From the cell containing the given text, extract its center point as (x, y) coordinate. 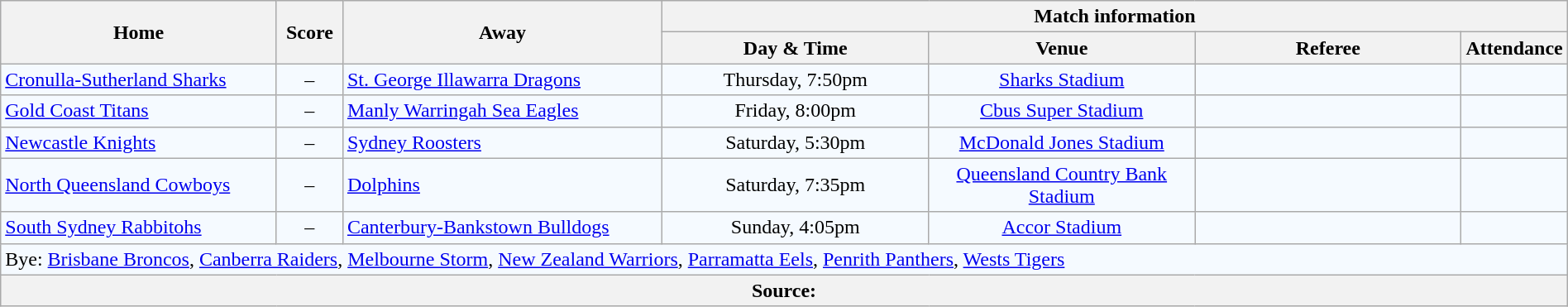
Saturday, 7:35pm (796, 185)
North Queensland Cowboys (139, 185)
South Sydney Rabbitohs (139, 228)
Sharks Stadium (1062, 79)
Sydney Roosters (502, 142)
Queensland Country Bank Stadium (1062, 185)
Sunday, 4:05pm (796, 228)
Attendance (1514, 48)
Accor Stadium (1062, 228)
Score (309, 32)
Away (502, 32)
Friday, 8:00pm (796, 111)
Day & Time (796, 48)
Manly Warringah Sea Eagles (502, 111)
McDonald Jones Stadium (1062, 142)
Referee (1328, 48)
Gold Coast Titans (139, 111)
Home (139, 32)
Dolphins (502, 185)
Cbus Super Stadium (1062, 111)
Cronulla-Sutherland Sharks (139, 79)
St. George Illawarra Dragons (502, 79)
Newcastle Knights (139, 142)
Source: (784, 290)
Venue (1062, 48)
Bye: Brisbane Broncos, Canberra Raiders, Melbourne Storm, New Zealand Warriors, Parramatta Eels, Penrith Panthers, Wests Tigers (784, 259)
Canterbury-Bankstown Bulldogs (502, 228)
Thursday, 7:50pm (796, 79)
Saturday, 5:30pm (796, 142)
Match information (1115, 17)
